Output the (x, y) coordinate of the center of the cell containing the given text.  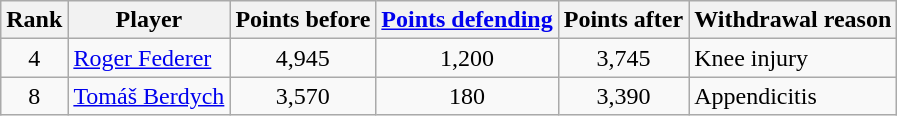
Player (149, 20)
Points after (623, 20)
3,570 (303, 96)
Tomáš Berdych (149, 96)
180 (467, 96)
Points defending (467, 20)
Points before (303, 20)
Roger Federer (149, 58)
3,745 (623, 58)
3,390 (623, 96)
Rank (34, 20)
Withdrawal reason (793, 20)
1,200 (467, 58)
4,945 (303, 58)
Knee injury (793, 58)
4 (34, 58)
Appendicitis (793, 96)
8 (34, 96)
